Return (x, y) of the center of cell containing provided text 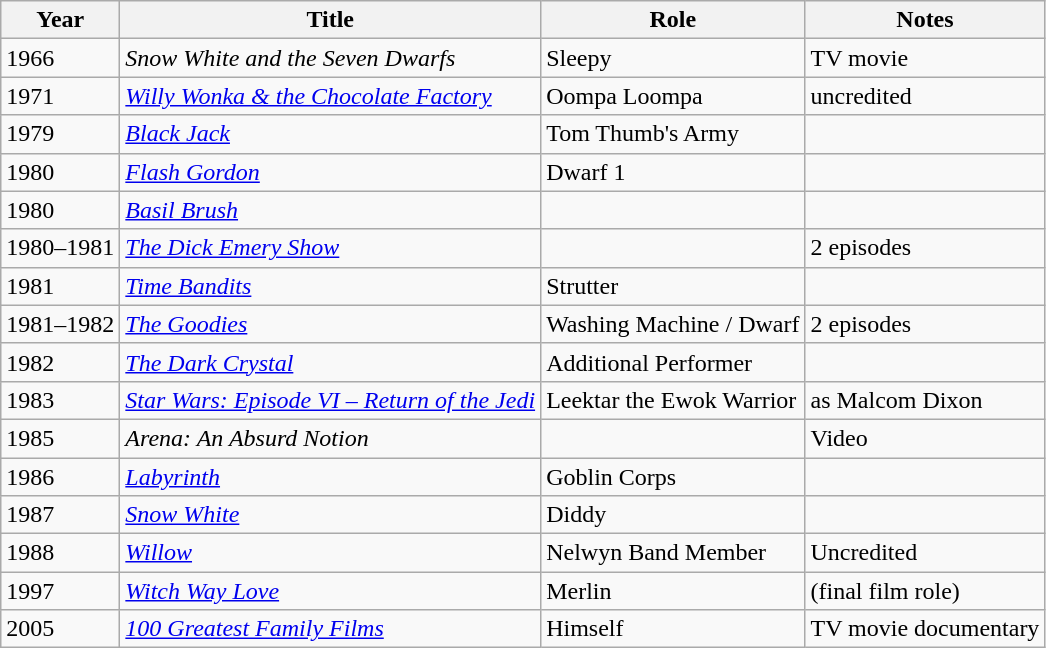
Nelwyn Band Member (673, 553)
Dwarf 1 (673, 172)
Washing Machine / Dwarf (673, 324)
Uncredited (925, 553)
Leektar the Ewok Warrior (673, 400)
Video (925, 438)
1997 (60, 591)
Additional Performer (673, 362)
Year (60, 20)
1981 (60, 286)
Willy Wonka & the Chocolate Factory (330, 96)
Witch Way Love (330, 591)
Labyrinth (330, 477)
1981–1982 (60, 324)
Time Bandits (330, 286)
Arena: An Absurd Notion (330, 438)
uncredited (925, 96)
Title (330, 20)
Goblin Corps (673, 477)
Notes (925, 20)
1985 (60, 438)
TV movie documentary (925, 629)
Diddy (673, 515)
1983 (60, 400)
Strutter (673, 286)
Tom Thumb's Army (673, 134)
Willow (330, 553)
1988 (60, 553)
as Malcom Dixon (925, 400)
Black Jack (330, 134)
The Dick Emery Show (330, 248)
1986 (60, 477)
1982 (60, 362)
The Goodies (330, 324)
1979 (60, 134)
2005 (60, 629)
Merlin (673, 591)
1987 (60, 515)
100 Greatest Family Films (330, 629)
The Dark Crystal (330, 362)
(final film role) (925, 591)
Snow White (330, 515)
Basil Brush (330, 210)
1966 (60, 58)
Role (673, 20)
1971 (60, 96)
Sleepy (673, 58)
TV movie (925, 58)
Snow White and the Seven Dwarfs (330, 58)
Oompa Loompa (673, 96)
Himself (673, 629)
1980–1981 (60, 248)
Flash Gordon (330, 172)
Star Wars: Episode VI – Return of the Jedi (330, 400)
